Provide the (X, Y) coordinate of the cell's center where the given text is located.  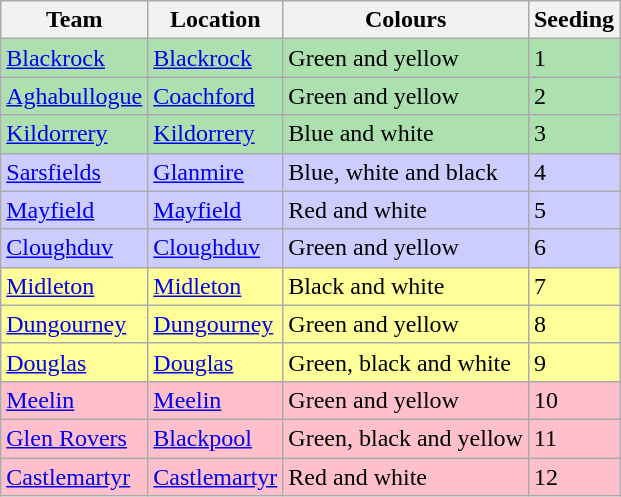
Blue and white (406, 134)
10 (574, 400)
Glen Rovers (74, 438)
11 (574, 438)
Seeding (574, 20)
Black and white (406, 286)
Aghabullogue (74, 96)
7 (574, 286)
2 (574, 96)
9 (574, 362)
Team (74, 20)
Glanmire (216, 172)
Blackpool (216, 438)
6 (574, 248)
1 (574, 58)
12 (574, 477)
4 (574, 172)
Blue, white and black (406, 172)
Location (216, 20)
5 (574, 210)
Green, black and yellow (406, 438)
8 (574, 324)
Colours (406, 20)
Sarsfields (74, 172)
3 (574, 134)
Green, black and white (406, 362)
Coachford (216, 96)
